From the cell containing the given text, extract its center point as (x, y) coordinate. 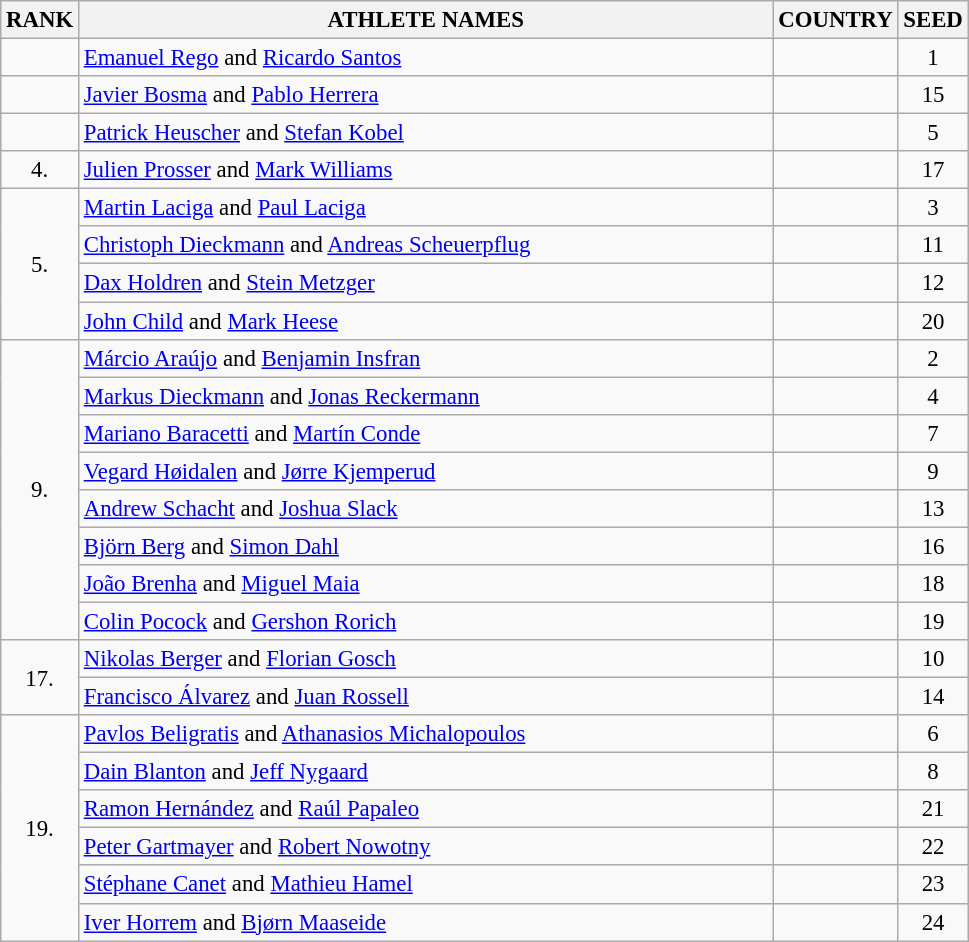
12 (933, 283)
20 (933, 321)
Markus Dieckmann and Jonas Reckermann (426, 396)
João Brenha and Miguel Maia (426, 584)
Emanuel Rego and Ricardo Santos (426, 58)
7 (933, 433)
3 (933, 208)
14 (933, 697)
8 (933, 772)
Julien Prosser and Mark Williams (426, 170)
Stéphane Canet and Mathieu Hamel (426, 885)
16 (933, 546)
Dain Blanton and Jeff Nygaard (426, 772)
Martin Laciga and Paul Laciga (426, 208)
22 (933, 847)
9. (40, 490)
24 (933, 922)
Ramon Hernández and Raúl Papaleo (426, 809)
5 (933, 133)
Pavlos Beligratis and Athanasios Michalopoulos (426, 734)
2 (933, 358)
15 (933, 95)
21 (933, 809)
Peter Gartmayer and Robert Nowotny (426, 847)
ATHLETE NAMES (426, 20)
17 (933, 170)
13 (933, 509)
1 (933, 58)
17. (40, 678)
4 (933, 396)
19 (933, 621)
Patrick Heuscher and Stefan Kobel (426, 133)
John Child and Mark Heese (426, 321)
Francisco Álvarez and Juan Rossell (426, 697)
19. (40, 828)
Márcio Araújo and Benjamin Insfran (426, 358)
4. (40, 170)
10 (933, 659)
Nikolas Berger and Florian Gosch (426, 659)
23 (933, 885)
5. (40, 264)
11 (933, 245)
Andrew Schacht and Joshua Slack (426, 509)
18 (933, 584)
6 (933, 734)
Iver Horrem and Bjørn Maaseide (426, 922)
Javier Bosma and Pablo Herrera (426, 95)
Mariano Baracetti and Martín Conde (426, 433)
Björn Berg and Simon Dahl (426, 546)
RANK (40, 20)
Colin Pocock and Gershon Rorich (426, 621)
Christoph Dieckmann and Andreas Scheuerpflug (426, 245)
SEED (933, 20)
Dax Holdren and Stein Metzger (426, 283)
9 (933, 471)
Vegard Høidalen and Jørre Kjemperud (426, 471)
COUNTRY (836, 20)
